Search for the cell housing the specified text and yield its (x, y) center coordinate. 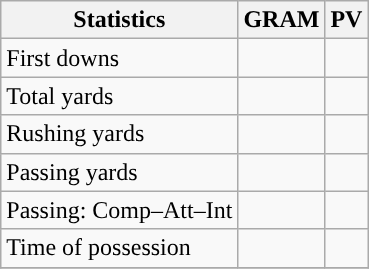
Passing: Comp–Att–Int (120, 210)
GRAM (282, 20)
First downs (120, 58)
Total yards (120, 96)
PV (346, 20)
Time of possession (120, 248)
Passing yards (120, 172)
Statistics (120, 20)
Rushing yards (120, 134)
